Identify which cell holds the provided text, then report its [X, Y] central coordinate. 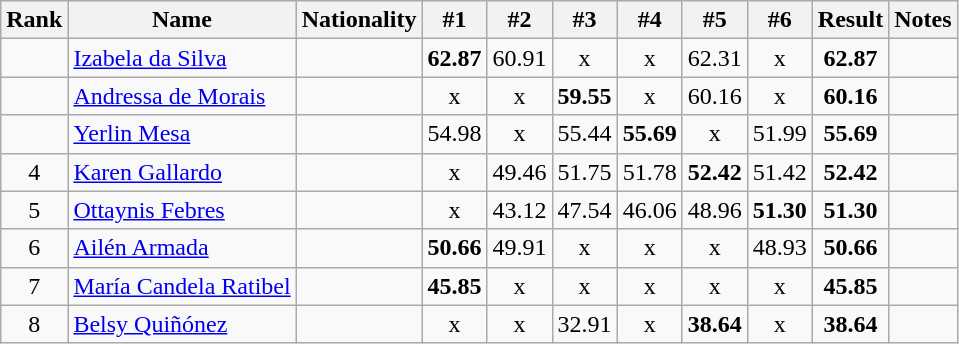
55.44 [584, 134]
Andressa de Morais [182, 96]
Yerlin Mesa [182, 134]
Nationality [359, 20]
Izabela da Silva [182, 58]
59.55 [584, 96]
#1 [454, 20]
María Candela Ratibel [182, 286]
#4 [650, 20]
Rank [34, 20]
54.98 [454, 134]
Ailén Armada [182, 248]
51.75 [584, 172]
48.93 [780, 248]
Belsy Quiñónez [182, 324]
Result [850, 20]
47.54 [584, 210]
49.91 [520, 248]
4 [34, 172]
#6 [780, 20]
#2 [520, 20]
43.12 [520, 210]
Notes [923, 20]
51.78 [650, 172]
8 [34, 324]
6 [34, 248]
51.99 [780, 134]
5 [34, 210]
#5 [714, 20]
51.42 [780, 172]
Karen Gallardo [182, 172]
49.46 [520, 172]
7 [34, 286]
48.96 [714, 210]
60.91 [520, 58]
Ottaynis Febres [182, 210]
62.31 [714, 58]
32.91 [584, 324]
Name [182, 20]
#3 [584, 20]
46.06 [650, 210]
